Extract the [X, Y] coordinate from the center of the cell holding the provided text.  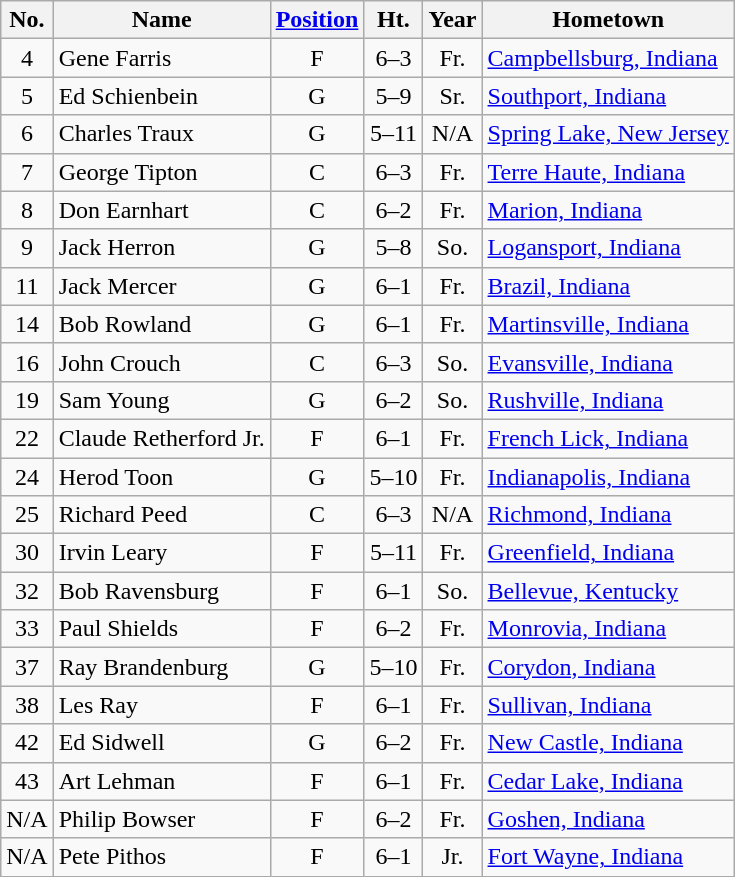
Bob Rowland [162, 324]
Brazil, Indiana [608, 286]
38 [27, 705]
Position [317, 20]
Ht. [394, 20]
Pete Pithos [162, 857]
9 [27, 248]
Rushville, Indiana [608, 400]
Gene Farris [162, 58]
French Lick, Indiana [608, 438]
Marion, Indiana [608, 210]
Sam Young [162, 400]
Ray Brandenburg [162, 667]
Goshen, Indiana [608, 819]
Paul Shields [162, 629]
Hometown [608, 20]
Martinsville, Indiana [608, 324]
25 [27, 515]
Bellevue, Kentucky [608, 591]
Corydon, Indiana [608, 667]
Cedar Lake, Indiana [608, 781]
Herod Toon [162, 477]
5–9 [394, 96]
Year [452, 20]
Irvin Leary [162, 553]
Logansport, Indiana [608, 248]
Terre Haute, Indiana [608, 172]
Claude Retherford Jr. [162, 438]
New Castle, Indiana [608, 743]
33 [27, 629]
Sr. [452, 96]
George Tipton [162, 172]
32 [27, 591]
8 [27, 210]
Spring Lake, New Jersey [608, 134]
Jr. [452, 857]
Name [162, 20]
Philip Bowser [162, 819]
Charles Traux [162, 134]
Richard Peed [162, 515]
Jack Herron [162, 248]
Greenfield, Indiana [608, 553]
John Crouch [162, 362]
Don Earnhart [162, 210]
Evansville, Indiana [608, 362]
22 [27, 438]
30 [27, 553]
4 [27, 58]
Richmond, Indiana [608, 515]
43 [27, 781]
Les Ray [162, 705]
Fort Wayne, Indiana [608, 857]
Ed Schienbein [162, 96]
Indianapolis, Indiana [608, 477]
11 [27, 286]
42 [27, 743]
19 [27, 400]
5–8 [394, 248]
Art Lehman [162, 781]
Ed Sidwell [162, 743]
5 [27, 96]
Sullivan, Indiana [608, 705]
24 [27, 477]
Jack Mercer [162, 286]
6 [27, 134]
Bob Ravensburg [162, 591]
Campbellsburg, Indiana [608, 58]
No. [27, 20]
Southport, Indiana [608, 96]
37 [27, 667]
16 [27, 362]
14 [27, 324]
Monrovia, Indiana [608, 629]
7 [27, 172]
